Pinpoint the cell where the given text exists, returning its (X, Y) midpoint coordinate. 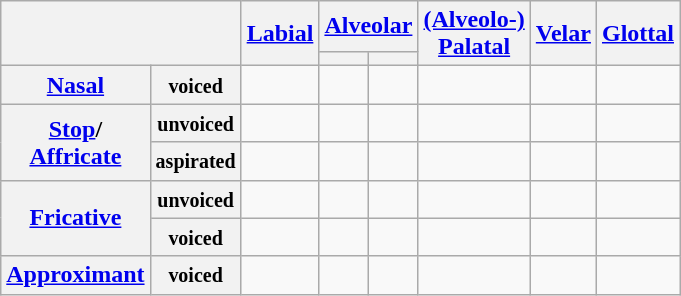
Fricative (76, 218)
Velar (563, 34)
(Alveolo-)Palatal (474, 34)
Labial (280, 34)
Stop/Affricate (76, 142)
Nasal (76, 85)
Alveolar (368, 26)
Glottal (638, 34)
Approximant (76, 275)
aspirated (196, 161)
